Capture the cell that displays the provided text and extract its [x, y] central coordinate. 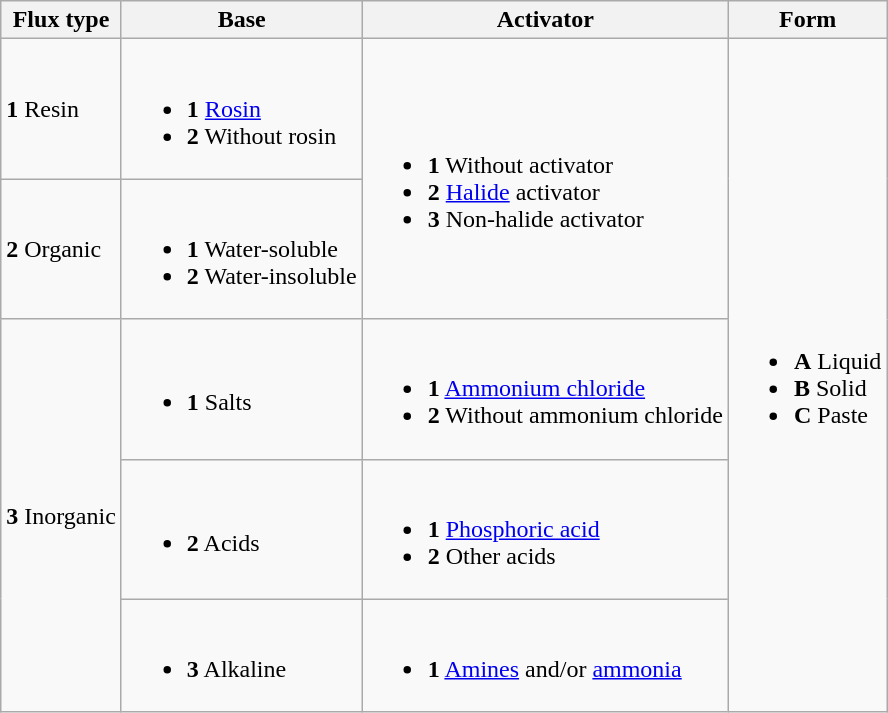
1 Rosin2 Without rosin [242, 109]
Flux type [62, 20]
1 Water-soluble2 Water-insoluble [242, 249]
1 Phosphoric acid2 Other acids [545, 529]
3 Inorganic [62, 516]
Form [807, 20]
1 Salts [242, 389]
2 Organic [62, 249]
3 Alkaline [242, 656]
2 Acids [242, 529]
1 Amines and/or ammonia [545, 656]
1 Resin [62, 109]
Base [242, 20]
1 Ammonium chloride2 Without ammonium chloride [545, 389]
1 Without activator2 Halide activator3 Non-halide activator [545, 179]
Activator [545, 20]
A LiquidB SolidC Paste [807, 376]
